Provide the [X, Y] coordinate of the cell's center where the given text is located.  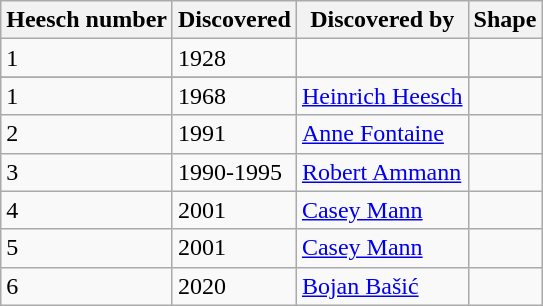
6 [87, 286]
1968 [234, 96]
1991 [234, 134]
Robert Ammann [382, 172]
2 [87, 134]
1990-1995 [234, 172]
3 [87, 172]
Shape [505, 20]
4 [87, 210]
Heesch number [87, 20]
Discovered by [382, 20]
Heinrich Heesch [382, 96]
1928 [234, 58]
Anne Fontaine [382, 134]
Discovered [234, 20]
2020 [234, 286]
Bojan Bašić [382, 286]
5 [87, 248]
